Find where the given text appears and provide that cell's center as [X, Y] coordinate. 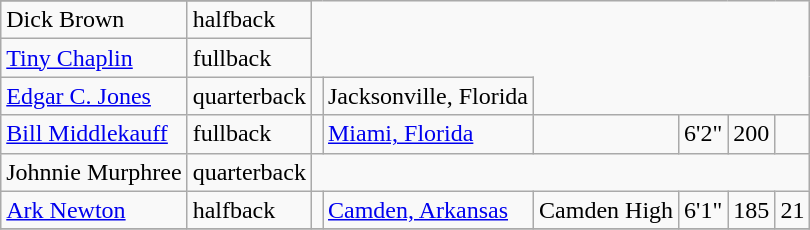
Camden High [606, 210]
Edgar C. Jones [94, 96]
6'1" [704, 210]
185 [752, 210]
21 [792, 210]
Jacksonville, Florida [428, 96]
Camden, Arkansas [428, 210]
Johnnie Murphree [94, 172]
Miami, Florida [428, 134]
Tiny Chaplin [94, 58]
Dick Brown [94, 20]
200 [752, 134]
Bill Middlekauff [94, 134]
Ark Newton [94, 210]
6'2" [704, 134]
